Determine the (X, Y) coordinate at the center of the cell enclosing the given text.  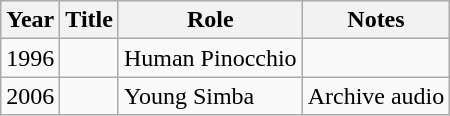
Young Simba (210, 96)
Role (210, 20)
Notes (376, 20)
1996 (30, 58)
Year (30, 20)
Archive audio (376, 96)
Human Pinocchio (210, 58)
2006 (30, 96)
Title (90, 20)
